Locate the cell with the specified text and output its (X, Y) center coordinate. 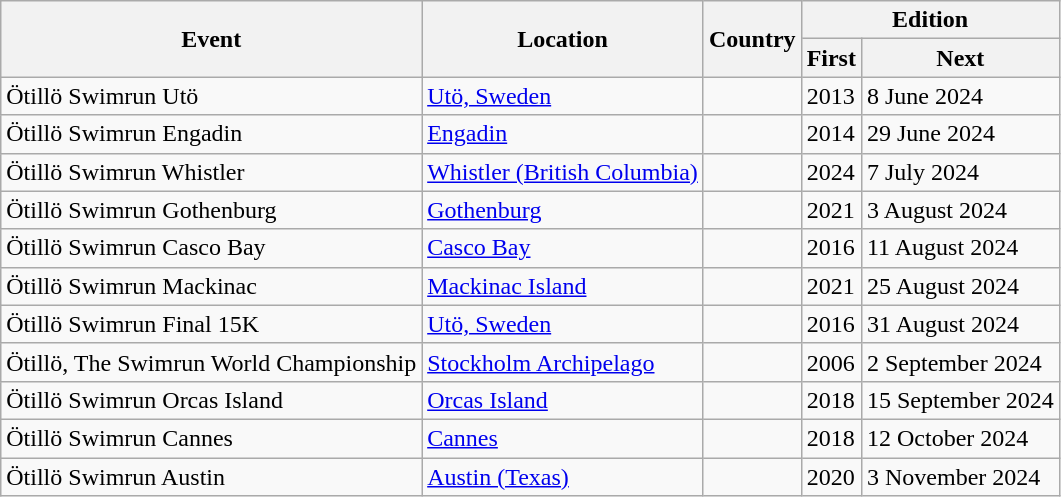
2014 (831, 134)
Orcas Island (563, 400)
Stockholm Archipelago (563, 362)
Ötillö Swimrun Utö (212, 96)
Ötillö Swimrun Cannes (212, 438)
Casco Bay (563, 248)
3 August 2024 (960, 210)
2 September 2024 (960, 362)
12 October 2024 (960, 438)
Ötillö Swimrun Engadin (212, 134)
7 July 2024 (960, 172)
2020 (831, 477)
Event (212, 39)
Austin (Texas) (563, 477)
Ötillö Swimrun Casco Bay (212, 248)
Ötillö Swimrun Whistler (212, 172)
25 August 2024 (960, 286)
Ötillö Swimrun Austin (212, 477)
Engadin (563, 134)
Ötillö Swimrun Mackinac (212, 286)
8 June 2024 (960, 96)
Cannes (563, 438)
29 June 2024 (960, 134)
Gothenburg (563, 210)
Mackinac Island (563, 286)
2006 (831, 362)
First (831, 58)
2013 (831, 96)
15 September 2024 (960, 400)
Ötillö Swimrun Final 15K (212, 324)
Ötillö Swimrun Orcas Island (212, 400)
Edition (930, 20)
3 November 2024 (960, 477)
Whistler (British Columbia) (563, 172)
Ötillö Swimrun Gothenburg (212, 210)
Ötillö, The Swimrun World Championship (212, 362)
Next (960, 58)
Location (563, 39)
2024 (831, 172)
31 August 2024 (960, 324)
Country (752, 39)
11 August 2024 (960, 248)
